Return the (x, y) coordinate for the center point of the cell that contains the specified text.  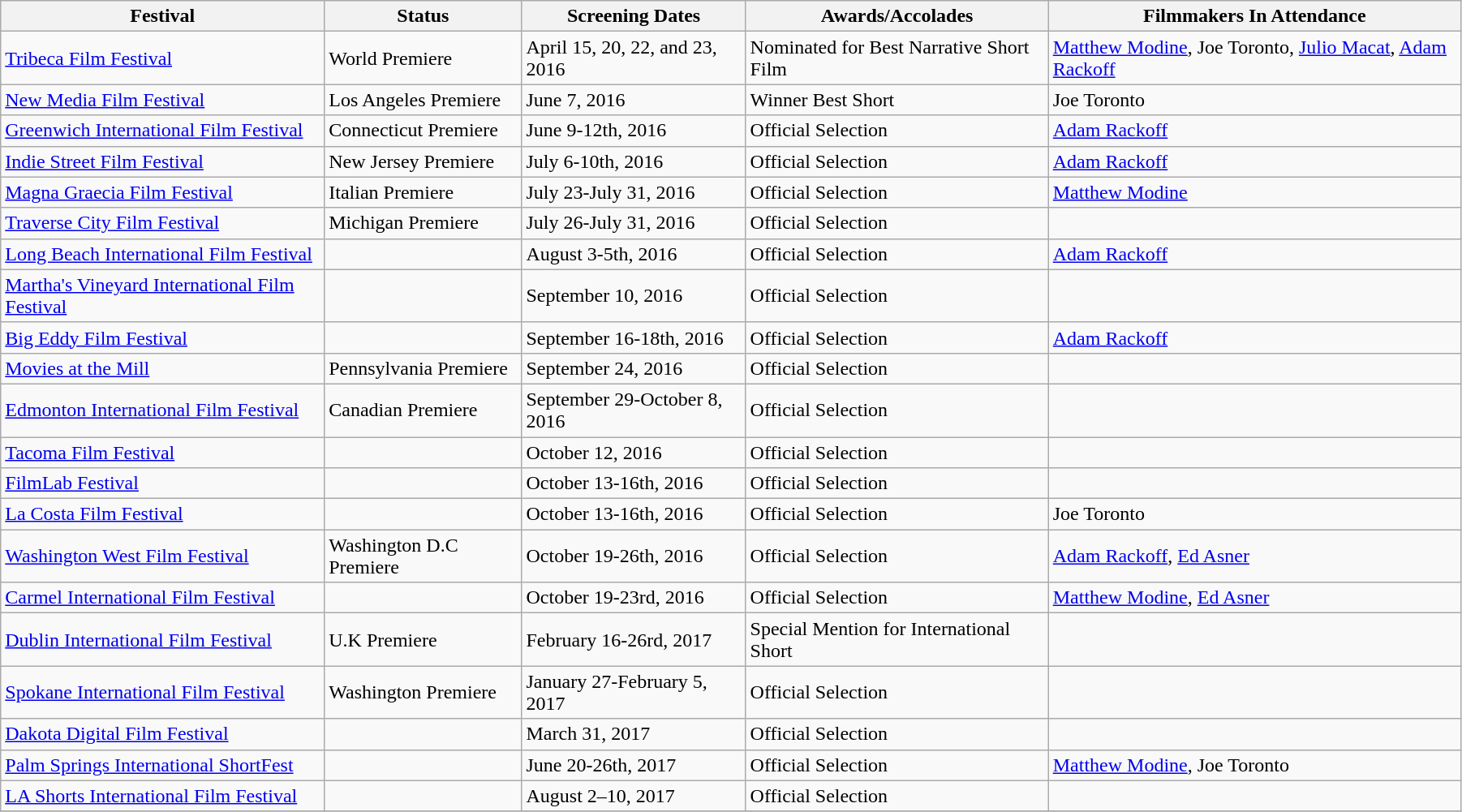
January 27-February 5, 2017 (634, 693)
Festival (162, 16)
U.K Premiere (424, 639)
Awards/Accolades (897, 16)
Canadian Premiere (424, 410)
Washington Premiere (424, 693)
Adam Rackoff, Ed Asner (1254, 556)
New Jersey Premiere (424, 161)
Special Mention for International Short (897, 639)
Washington D.C Premiere (424, 556)
September 16-18th, 2016 (634, 337)
Winner Best Short (897, 100)
New Media Film Festival (162, 100)
Movies at the Mill (162, 368)
Long Beach International Film Festival (162, 254)
LA Shorts International Film Festival (162, 796)
Spokane International Film Festival (162, 693)
Martha's Vineyard International Film Festival (162, 295)
Matthew Modine, Ed Asner (1254, 598)
Filmmakers In Attendance (1254, 16)
June 7, 2016 (634, 100)
September 24, 2016 (634, 368)
September 29-October 8, 2016 (634, 410)
World Premiere (424, 58)
Matthew Modine, Joe Toronto (1254, 765)
Edmonton International Film Festival (162, 410)
Los Angeles Premiere (424, 100)
June 9-12th, 2016 (634, 131)
Greenwich International Film Festival (162, 131)
Matthew Modine, Joe Toronto, Julio Macat, Adam Rackoff (1254, 58)
Nominated for Best Narrative Short Film (897, 58)
August 2–10, 2017 (634, 796)
February 16-26rd, 2017 (634, 639)
April 15, 20, 22, and 23, 2016 (634, 58)
Carmel International Film Festival (162, 598)
Magna Graecia Film Festival (162, 192)
Italian Premiere (424, 192)
August 3-5th, 2016 (634, 254)
Dakota Digital Film Festival (162, 734)
FilmLab Festival (162, 483)
Status (424, 16)
Tacoma Film Festival (162, 452)
September 10, 2016 (634, 295)
Dublin International Film Festival (162, 639)
Connecticut Premiere (424, 131)
June 20-26th, 2017 (634, 765)
July 23-July 31, 2016 (634, 192)
October 19-26th, 2016 (634, 556)
October 12, 2016 (634, 452)
July 26-July 31, 2016 (634, 223)
La Costa Film Festival (162, 514)
July 6-10th, 2016 (634, 161)
March 31, 2017 (634, 734)
Tribeca Film Festival (162, 58)
Michigan Premiere (424, 223)
Big Eddy Film Festival (162, 337)
Matthew Modine (1254, 192)
Washington West Film Festival (162, 556)
Traverse City Film Festival (162, 223)
October 19-23rd, 2016 (634, 598)
Pennsylvania Premiere (424, 368)
Screening Dates (634, 16)
Palm Springs International ShortFest (162, 765)
Indie Street Film Festival (162, 161)
